Determine the (x, y) coordinate at the center of the cell enclosing the given text.  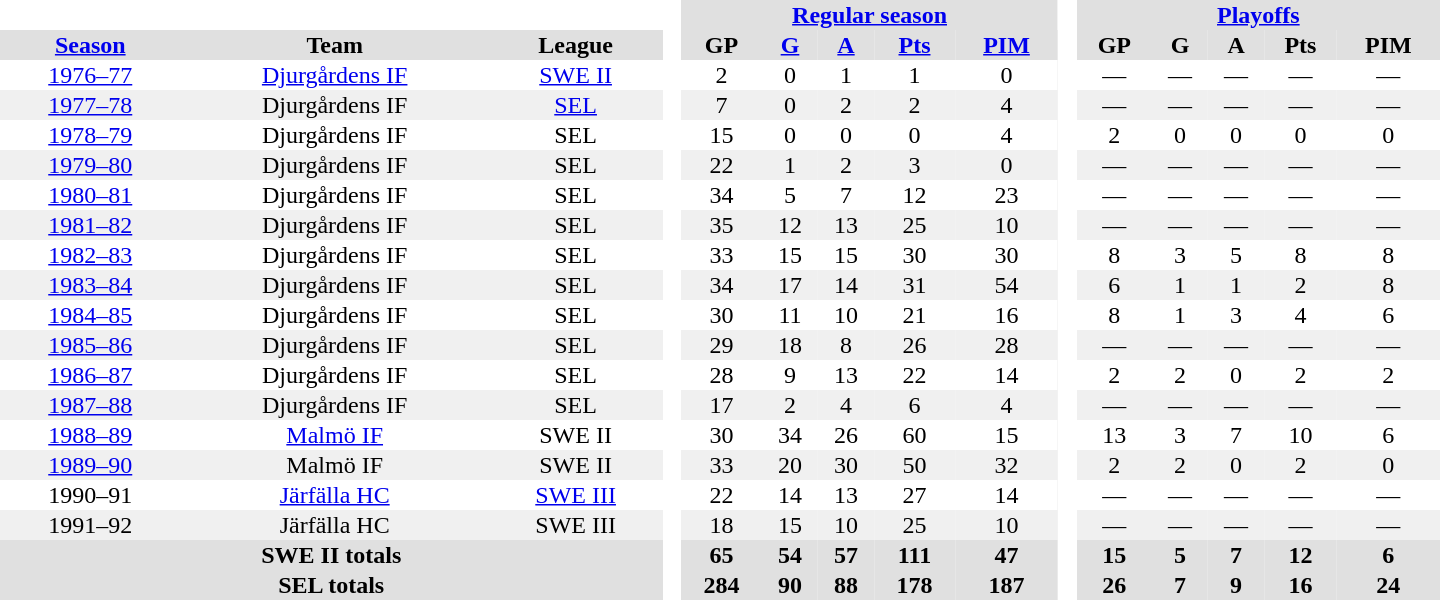
57 (846, 555)
88 (846, 585)
32 (1006, 465)
1976–77 (90, 75)
35 (722, 225)
1977–78 (90, 105)
1983–84 (90, 285)
SEL totals (331, 585)
1978–79 (90, 135)
31 (914, 285)
23 (1006, 195)
50 (914, 465)
League (576, 45)
284 (722, 585)
1990–91 (90, 495)
1989–90 (90, 465)
1985–86 (90, 345)
90 (790, 585)
65 (722, 555)
21 (914, 315)
Playoffs (1258, 15)
20 (790, 465)
1980–81 (90, 195)
1988–89 (90, 435)
1987–88 (90, 405)
60 (914, 435)
1982–83 (90, 255)
Season (90, 45)
11 (790, 315)
SWE II totals (331, 555)
187 (1006, 585)
1991–92 (90, 525)
178 (914, 585)
1986–87 (90, 375)
29 (722, 345)
1979–80 (90, 165)
24 (1388, 585)
Team (335, 45)
27 (914, 495)
47 (1006, 555)
Regular season (870, 15)
1984–85 (90, 315)
111 (914, 555)
1981–82 (90, 225)
